Return the [X, Y] coordinate for the center point of the cell that contains the specified text.  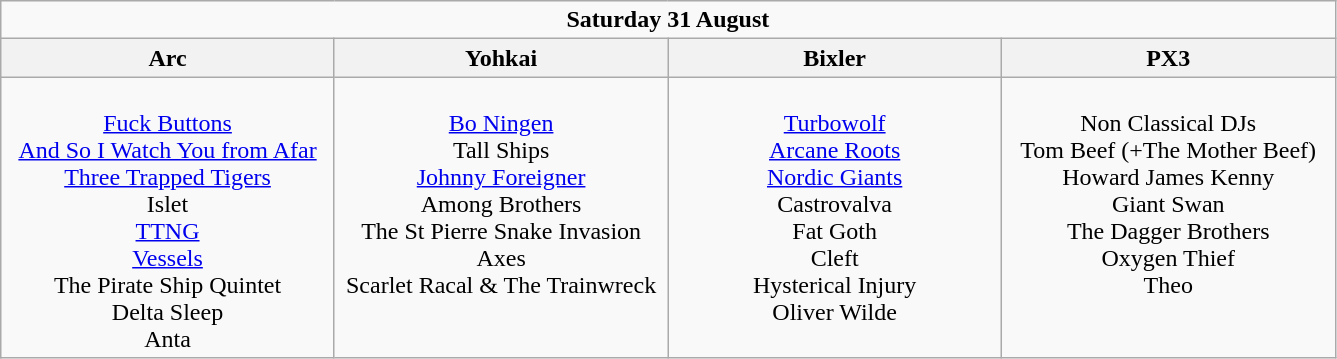
Bo Ningen Tall Ships Johnny Foreigner Among Brothers The St Pierre Snake Invasion Axes Scarlet Racal & The Trainwreck [501, 218]
Yohkai [501, 58]
PX3 [1168, 58]
Saturday 31 August [668, 20]
Arc [168, 58]
Fuck Buttons And So I Watch You from Afar Three Trapped Tigers Islet TTNG Vessels The Pirate Ship Quintet Delta Sleep Anta [168, 218]
Non Classical DJs Tom Beef (+The Mother Beef) Howard James Kenny Giant Swan The Dagger Brothers Oxygen Thief Theo [1168, 218]
Bixler [835, 58]
Turbowolf Arcane Roots Nordic Giants Castrovalva Fat Goth Cleft Hysterical Injury Oliver Wilde [835, 218]
